Return (x, y) of the center of cell containing provided text 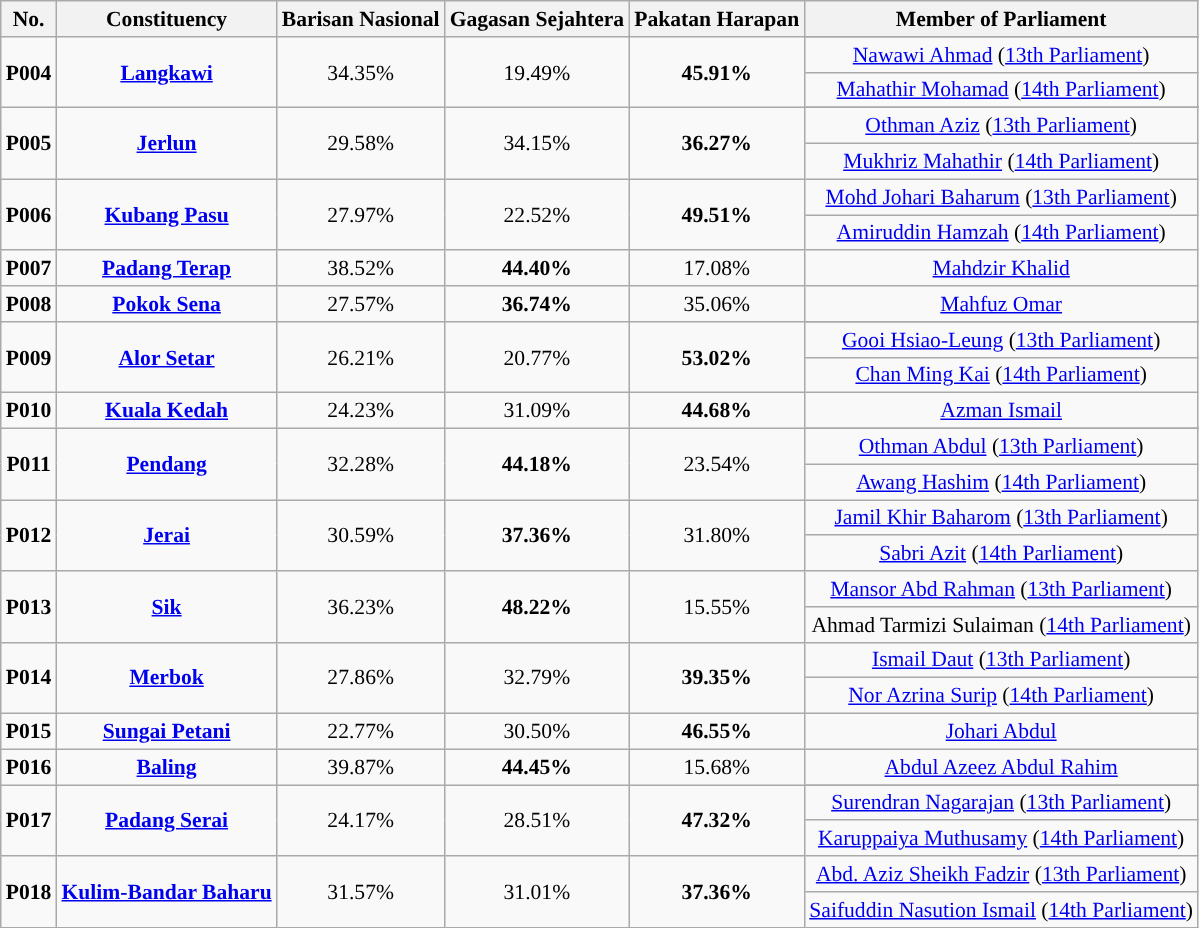
46.55% (716, 732)
P011 (29, 464)
Mansor Abd Rahman (13th Parliament) (1001, 589)
P009 (29, 358)
26.21% (361, 358)
Awang Hashim (14th Parliament) (1001, 482)
34.15% (538, 144)
Mahdzir Khalid (1001, 269)
24.17% (361, 820)
53.02% (716, 358)
P008 (29, 304)
30.59% (361, 536)
Nor Azrina Surip (14th Parliament) (1001, 696)
No. (29, 19)
32.79% (538, 678)
20.77% (538, 358)
Mahfuz Omar (1001, 304)
Merbok (166, 678)
15.68% (716, 767)
Johari Abdul (1001, 732)
44.40% (538, 269)
30.50% (538, 732)
Jerai (166, 536)
Pakatan Harapan (716, 19)
Saifuddin Nasution Ismail (14th Parliament) (1001, 910)
Abdul Azeez Abdul Rahim (1001, 767)
47.32% (716, 820)
Padang Serai (166, 820)
44.45% (538, 767)
Abd. Aziz Sheikh Fadzir (13th Parliament) (1001, 874)
P007 (29, 269)
Gooi Hsiao-Leung (13th Parliament) (1001, 340)
Member of Parliament (1001, 19)
P004 (29, 72)
Sungai Petani (166, 732)
Mohd Johari Baharum (13th Parliament) (1001, 197)
24.23% (361, 411)
15.55% (716, 606)
45.91% (716, 72)
Baling (166, 767)
Azman Ismail (1001, 411)
Kubang Pasu (166, 214)
Othman Aziz (13th Parliament) (1001, 126)
Constituency (166, 19)
Nawawi Ahmad (13th Parliament) (1001, 55)
Mukhriz Mahathir (14th Parliament) (1001, 162)
31.57% (361, 892)
44.68% (716, 411)
Langkawi (166, 72)
31.80% (716, 536)
38.52% (361, 269)
Alor Setar (166, 358)
36.27% (716, 144)
35.06% (716, 304)
28.51% (538, 820)
36.23% (361, 606)
23.54% (716, 464)
Padang Terap (166, 269)
49.51% (716, 214)
Jerlun (166, 144)
Karuppaiya Muthusamy (14th Parliament) (1001, 839)
Othman Abdul (13th Parliament) (1001, 447)
39.87% (361, 767)
27.57% (361, 304)
Ismail Daut (13th Parliament) (1001, 660)
39.35% (716, 678)
P012 (29, 536)
Mahathir Mohamad (14th Parliament) (1001, 90)
44.18% (538, 464)
P015 (29, 732)
32.28% (361, 464)
P017 (29, 820)
P014 (29, 678)
Gagasan Sejahtera (538, 19)
17.08% (716, 269)
Pendang (166, 464)
27.86% (361, 678)
31.09% (538, 411)
Amiruddin Hamzah (14th Parliament) (1001, 233)
22.52% (538, 214)
31.01% (538, 892)
P016 (29, 767)
36.74% (538, 304)
Ahmad Tarmizi Sulaiman (14th Parliament) (1001, 625)
48.22% (538, 606)
P006 (29, 214)
27.97% (361, 214)
P013 (29, 606)
Barisan Nasional (361, 19)
Kuala Kedah (166, 411)
Sabri Azit (14th Parliament) (1001, 554)
19.49% (538, 72)
Surendran Nagarajan (13th Parliament) (1001, 803)
34.35% (361, 72)
22.77% (361, 732)
Chan Ming Kai (14th Parliament) (1001, 375)
P005 (29, 144)
Pokok Sena (166, 304)
Jamil Khir Baharom (13th Parliament) (1001, 518)
P010 (29, 411)
Kulim-Bandar Baharu (166, 892)
29.58% (361, 144)
P018 (29, 892)
Sik (166, 606)
